Determine the [X, Y] coordinate at the center of the cell enclosing the given text.  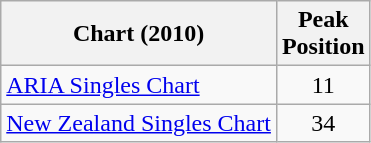
34 [323, 123]
11 [323, 85]
PeakPosition [323, 34]
New Zealand Singles Chart [139, 123]
ARIA Singles Chart [139, 85]
Chart (2010) [139, 34]
